Extract the (X, Y) coordinate from the center of the cell holding the provided text.  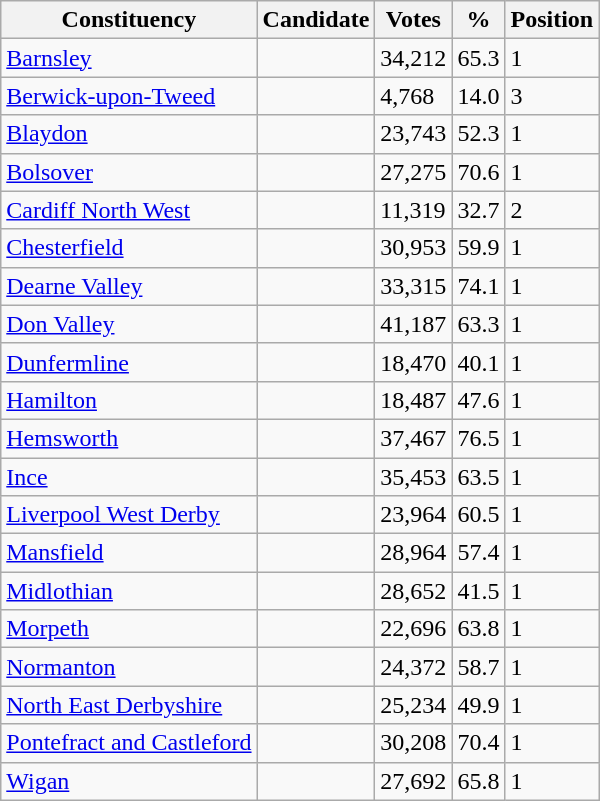
65.3 (478, 58)
23,743 (414, 134)
Normanton (129, 667)
70.6 (478, 172)
Wigan (129, 781)
14.0 (478, 96)
57.4 (478, 553)
Mansfield (129, 553)
Chesterfield (129, 248)
Don Valley (129, 324)
Cardiff North West (129, 210)
63.8 (478, 629)
65.8 (478, 781)
49.9 (478, 705)
% (478, 20)
74.1 (478, 286)
Dunfermline (129, 362)
59.9 (478, 248)
Pontefract and Castleford (129, 743)
Hemsworth (129, 438)
Constituency (129, 20)
18,487 (414, 400)
North East Derbyshire (129, 705)
4,768 (414, 96)
Blaydon (129, 134)
47.6 (478, 400)
Votes (414, 20)
76.5 (478, 438)
Hamilton (129, 400)
Midlothian (129, 591)
Dearne Valley (129, 286)
Berwick-upon-Tweed (129, 96)
Liverpool West Derby (129, 515)
30,208 (414, 743)
28,964 (414, 553)
28,652 (414, 591)
30,953 (414, 248)
18,470 (414, 362)
70.4 (478, 743)
Barnsley (129, 58)
33,315 (414, 286)
52.3 (478, 134)
35,453 (414, 477)
34,212 (414, 58)
40.1 (478, 362)
32.7 (478, 210)
37,467 (414, 438)
60.5 (478, 515)
Morpeth (129, 629)
2 (552, 210)
27,692 (414, 781)
58.7 (478, 667)
24,372 (414, 667)
63.5 (478, 477)
41,187 (414, 324)
41.5 (478, 591)
3 (552, 96)
22,696 (414, 629)
23,964 (414, 515)
27,275 (414, 172)
Ince (129, 477)
63.3 (478, 324)
Candidate (316, 20)
Bolsover (129, 172)
25,234 (414, 705)
Position (552, 20)
11,319 (414, 210)
